Capture the cell that displays the provided text and extract its [X, Y] central coordinate. 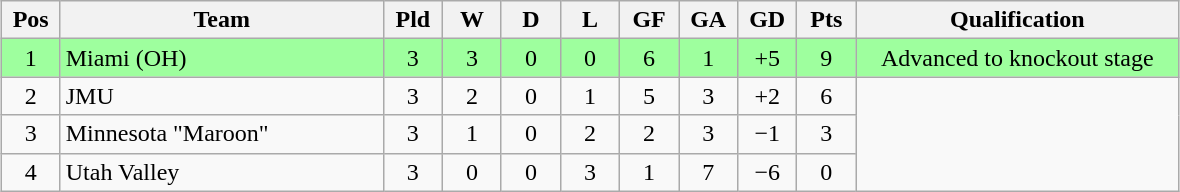
D [530, 20]
Pos [30, 20]
9 [826, 58]
JMU [222, 96]
5 [650, 96]
L [590, 20]
Qualification [1018, 20]
+5 [768, 58]
Pts [826, 20]
Minnesota "Maroon" [222, 134]
+2 [768, 96]
−6 [768, 172]
7 [708, 172]
GD [768, 20]
Miami (OH) [222, 58]
GA [708, 20]
GF [650, 20]
4 [30, 172]
Pld [412, 20]
Advanced to knockout stage [1018, 58]
W [472, 20]
−1 [768, 134]
Team [222, 20]
Utah Valley [222, 172]
